Determine the (X, Y) coordinate at the center of the cell enclosing the given text.  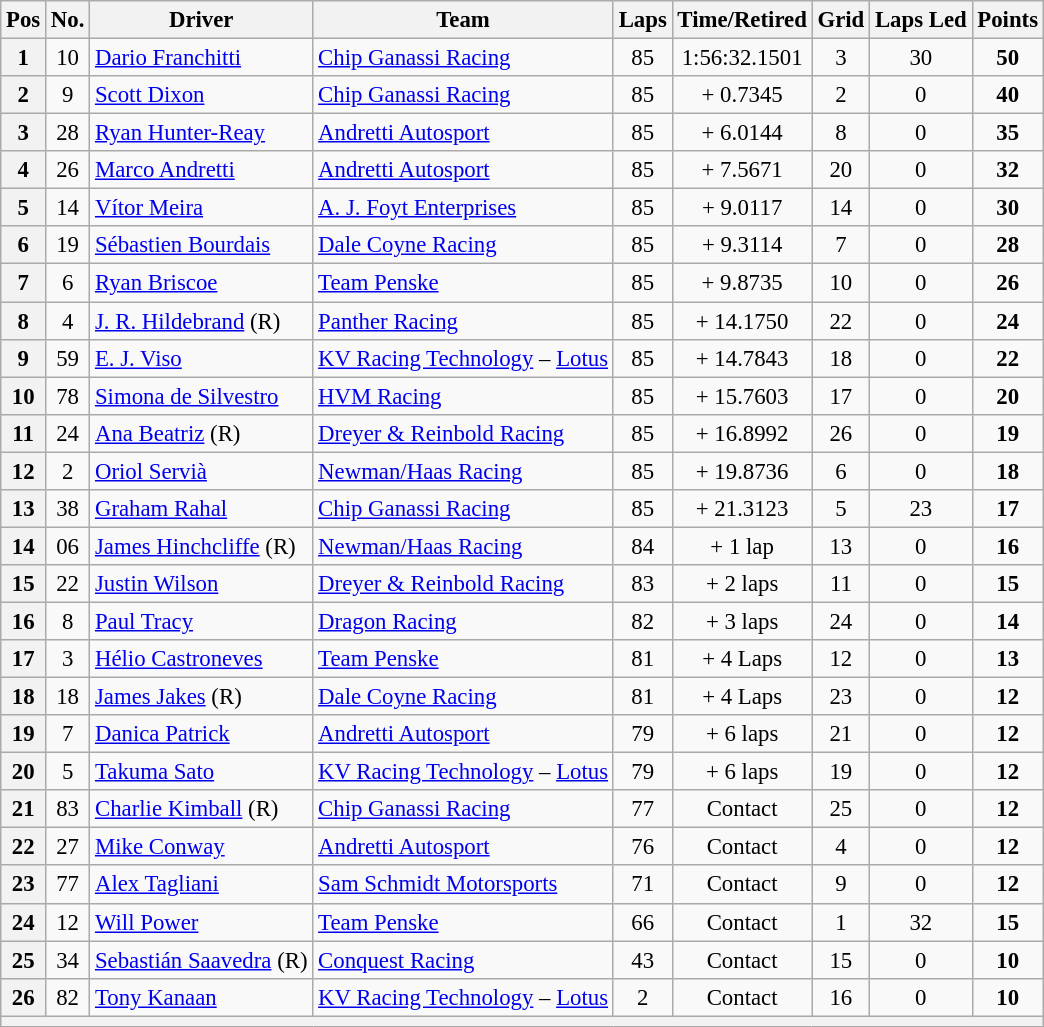
Justin Wilson (202, 584)
50 (1008, 58)
+ 19.8736 (742, 471)
+ 0.7345 (742, 95)
40 (1008, 95)
38 (68, 509)
Paul Tracy (202, 621)
Sam Schmidt Motorsports (464, 885)
E. J. Viso (202, 358)
J. R. Hildebrand (R) (202, 321)
+ 6.0144 (742, 133)
A. J. Foyt Enterprises (464, 208)
Charlie Kimball (R) (202, 809)
66 (642, 922)
Ryan Briscoe (202, 283)
Grid (840, 20)
Graham Rahal (202, 509)
Laps Led (921, 20)
Alex Tagliani (202, 885)
James Jakes (R) (202, 697)
+ 1 lap (742, 546)
Points (1008, 20)
Conquest Racing (464, 960)
Dragon Racing (464, 621)
+ 14.7843 (742, 358)
59 (68, 358)
+ 21.3123 (742, 509)
Sebastián Saavedra (R) (202, 960)
Takuma Sato (202, 772)
+ 16.8992 (742, 433)
Scott Dixon (202, 95)
Oriol Servià (202, 471)
Hélio Castroneves (202, 659)
Driver (202, 20)
34 (68, 960)
Ana Beatriz (R) (202, 433)
Panther Racing (464, 321)
Danica Patrick (202, 734)
+ 14.1750 (742, 321)
+ 2 laps (742, 584)
No. (68, 20)
+ 15.7603 (742, 396)
43 (642, 960)
+ 9.8735 (742, 283)
1:56:32.1501 (742, 58)
Vítor Meira (202, 208)
+ 7.5671 (742, 170)
Tony Kanaan (202, 997)
27 (68, 847)
Dario Franchitti (202, 58)
06 (68, 546)
Ryan Hunter-Reay (202, 133)
+ 9.0117 (742, 208)
James Hinchcliffe (R) (202, 546)
Team (464, 20)
76 (642, 847)
HVM Racing (464, 396)
71 (642, 885)
Time/Retired (742, 20)
Pos (24, 20)
Marco Andretti (202, 170)
+ 3 laps (742, 621)
Mike Conway (202, 847)
Simona de Silvestro (202, 396)
Sébastien Bourdais (202, 245)
78 (68, 396)
Will Power (202, 922)
84 (642, 546)
Laps (642, 20)
+ 9.3114 (742, 245)
35 (1008, 133)
